Identify which cell holds the provided text, then report its [X, Y] central coordinate. 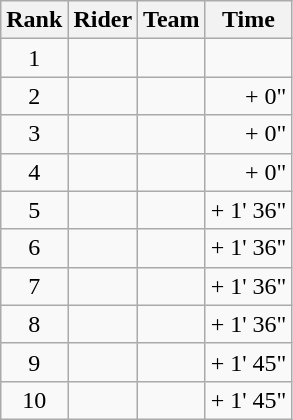
2 [34, 96]
Rank [34, 20]
4 [34, 172]
1 [34, 58]
5 [34, 210]
Time [248, 20]
Team [172, 20]
6 [34, 248]
3 [34, 134]
Rider [103, 20]
7 [34, 286]
8 [34, 324]
9 [34, 362]
10 [34, 400]
